Locate the cell with the specified text and output its [X, Y] center coordinate. 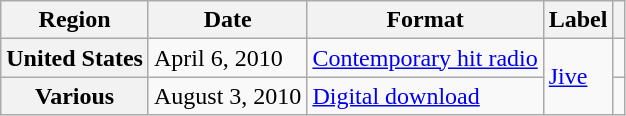
Date [227, 20]
Label [578, 20]
April 6, 2010 [227, 58]
Jive [578, 77]
United States [75, 58]
Region [75, 20]
Contemporary hit radio [425, 58]
Digital download [425, 96]
Format [425, 20]
Various [75, 96]
August 3, 2010 [227, 96]
